From the cell containing the given text, extract its center point as (X, Y) coordinate. 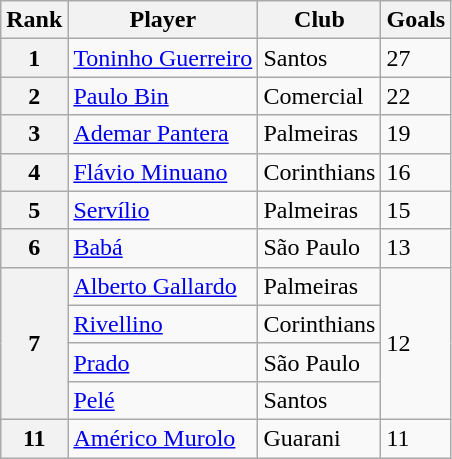
Paulo Bin (163, 96)
5 (34, 210)
Rivellino (163, 324)
12 (416, 343)
Toninho Guerreiro (163, 58)
Babá (163, 248)
Alberto Gallardo (163, 286)
6 (34, 248)
Flávio Minuano (163, 172)
Américo Murolo (163, 438)
Rank (34, 20)
3 (34, 134)
1 (34, 58)
7 (34, 343)
27 (416, 58)
22 (416, 96)
Goals (416, 20)
Comercial (320, 96)
Player (163, 20)
Pelé (163, 400)
15 (416, 210)
16 (416, 172)
Prado (163, 362)
Guarani (320, 438)
Ademar Pantera (163, 134)
13 (416, 248)
Servílio (163, 210)
4 (34, 172)
2 (34, 96)
Club (320, 20)
19 (416, 134)
